Search for the cell housing the specified text and yield its (x, y) center coordinate. 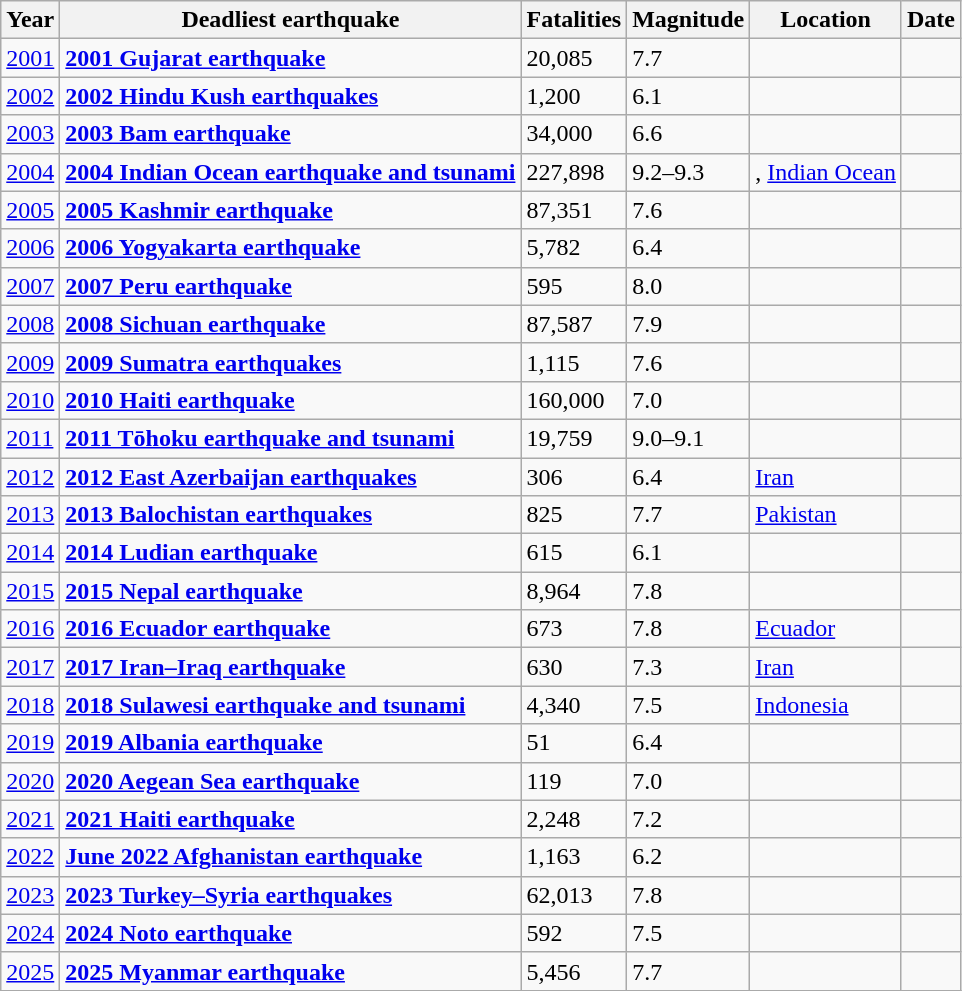
2017 (30, 667)
8,964 (574, 591)
2019 (30, 743)
592 (574, 933)
160,000 (574, 400)
5,456 (574, 971)
9.0–9.1 (688, 438)
19,759 (574, 438)
20,085 (574, 58)
2007 Peru earthquake (290, 286)
119 (574, 781)
2010 (30, 400)
2023 (30, 895)
7.2 (688, 819)
87,587 (574, 324)
2001 (30, 58)
1,200 (574, 96)
2005 Kashmir earthquake (290, 210)
630 (574, 667)
87,351 (574, 210)
595 (574, 286)
Pakistan (826, 515)
2025 (30, 971)
2002 (30, 96)
2022 (30, 857)
2020 (30, 781)
2015 Nepal earthquake (290, 591)
2019 Albania earthquake (290, 743)
1,163 (574, 857)
2,248 (574, 819)
51 (574, 743)
2016 Ecuador earthquake (290, 629)
2014 (30, 553)
1,115 (574, 362)
2011 (30, 438)
Date (930, 20)
2024 Noto earthquake (290, 933)
2007 (30, 286)
2002 Hindu Kush earthquakes (290, 96)
2025 Myanmar earthquake (290, 971)
2004 (30, 172)
2017 Iran–Iraq earthquake (290, 667)
Deadliest earthquake (290, 20)
6.6 (688, 134)
5,782 (574, 248)
2008 (30, 324)
2011 Tōhoku earthquake and tsunami (290, 438)
2012 East Azerbaijan earthquakes (290, 477)
2009 Sumatra earthquakes (290, 362)
2020 Aegean Sea earthquake (290, 781)
2006 (30, 248)
4,340 (574, 705)
Year (30, 20)
2009 (30, 362)
2012 (30, 477)
2015 (30, 591)
2010 Haiti earthquake (290, 400)
Location (826, 20)
825 (574, 515)
2013 Balochistan earthquakes (290, 515)
2008 Sichuan earthquake (290, 324)
2004 Indian Ocean earthquake and tsunami (290, 172)
2003 (30, 134)
2005 (30, 210)
615 (574, 553)
306 (574, 477)
, Indian Ocean (826, 172)
2001 Gujarat earthquake (290, 58)
2018 Sulawesi earthquake and tsunami (290, 705)
9.2–9.3 (688, 172)
2006 Yogyakarta earthquake (290, 248)
2021 (30, 819)
Magnitude (688, 20)
2018 (30, 705)
2024 (30, 933)
June 2022 Afghanistan earthquake (290, 857)
7.9 (688, 324)
2016 (30, 629)
2013 (30, 515)
2003 Bam earthquake (290, 134)
Indonesia (826, 705)
2014 Ludian earthquake (290, 553)
7.3 (688, 667)
6.2 (688, 857)
227,898 (574, 172)
2021 Haiti earthquake (290, 819)
62,013 (574, 895)
673 (574, 629)
2023 Turkey–Syria earthquakes (290, 895)
34,000 (574, 134)
Ecuador (826, 629)
Fatalities (574, 20)
8.0 (688, 286)
